Output the [x, y] coordinate of the center of the cell containing the given text.  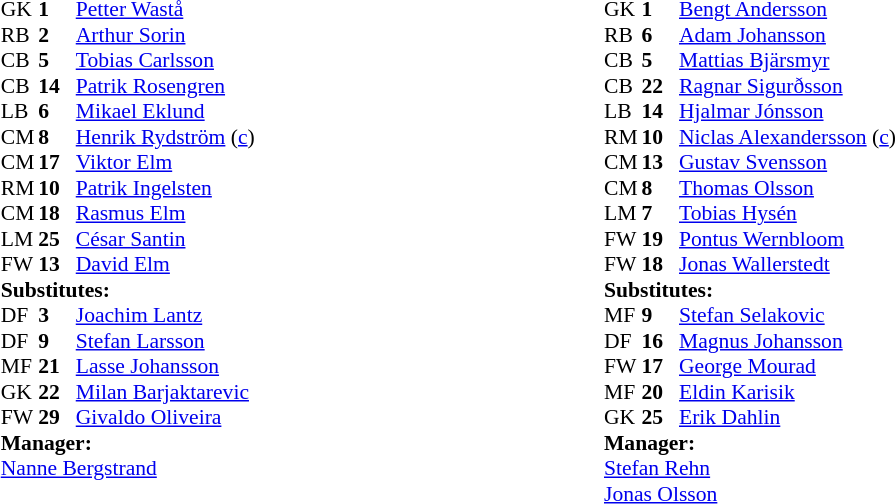
19 [661, 239]
21 [57, 367]
Patrik Ingelsten [166, 188]
Tobias Carlsson [166, 61]
Henrik Rydström (c) [166, 137]
20 [661, 392]
16 [661, 341]
Stefan Larsson [166, 341]
Manager: [128, 443]
3 [57, 315]
Mikael Eklund [166, 111]
7 [661, 213]
Milan Barjaktarevic [166, 392]
Substitutes: [128, 290]
2 [57, 35]
Arthur Sorin [166, 35]
Lasse Johansson [166, 367]
Viktor Elm [166, 163]
Joachim Lantz [166, 315]
29 [57, 417]
Givaldo Oliveira [166, 417]
Rasmus Elm [166, 213]
David Elm [166, 265]
César Santin [166, 239]
Patrik Rosengren [166, 86]
Nanne Bergstrand [128, 469]
